Determine the (x, y) coordinate at the center of the cell enclosing the given text.  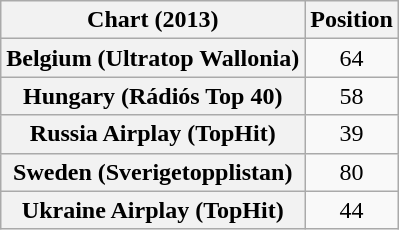
Chart (2013) (153, 20)
58 (352, 96)
Sweden (Sverigetopplistan) (153, 172)
Ukraine Airplay (TopHit) (153, 210)
Position (352, 20)
Russia Airplay (TopHit) (153, 134)
39 (352, 134)
Belgium (Ultratop Wallonia) (153, 58)
80 (352, 172)
64 (352, 58)
Hungary (Rádiós Top 40) (153, 96)
44 (352, 210)
